Capture the cell that displays the provided text and extract its (X, Y) central coordinate. 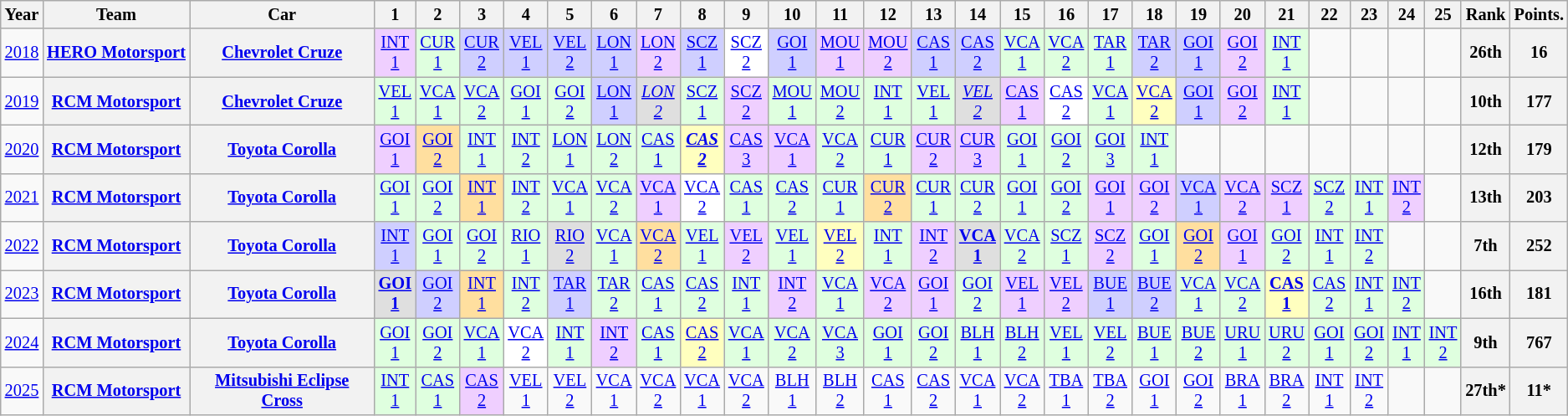
CAS3 (746, 149)
6 (614, 14)
Mitsubishi Eclipse Cross (283, 391)
27th* (1485, 391)
12th (1485, 149)
20 (1243, 14)
2021 (22, 198)
Team (116, 14)
22 (1330, 14)
181 (1539, 294)
13th (1485, 198)
Rank (1485, 14)
VCA3 (840, 342)
9 (746, 14)
2020 (22, 149)
2025 (22, 391)
2023 (22, 294)
177 (1539, 101)
7 (657, 14)
26th (1485, 53)
252 (1539, 246)
19 (1199, 14)
HERO Motorsport (116, 53)
2024 (22, 342)
2022 (22, 246)
TBA1 (1067, 391)
10 (793, 14)
11* (1539, 391)
CUR3 (978, 149)
BRA2 (1286, 391)
TBA2 (1111, 391)
18 (1154, 14)
BRA1 (1243, 391)
Points. (1539, 14)
1 (395, 14)
24 (1407, 14)
179 (1539, 149)
10th (1485, 101)
7th (1485, 246)
16th (1485, 294)
12 (888, 14)
15 (1022, 14)
203 (1539, 198)
GOI3 (1111, 149)
4 (525, 14)
3 (482, 14)
21 (1286, 14)
Year (22, 14)
2 (438, 14)
5 (570, 14)
2018 (22, 53)
URU1 (1243, 342)
RIO1 (525, 246)
Car (283, 14)
8 (702, 14)
URU2 (1286, 342)
767 (1539, 342)
9th (1485, 342)
25 (1443, 14)
13 (933, 14)
14 (978, 14)
23 (1369, 14)
RIO2 (570, 246)
2019 (22, 101)
11 (840, 14)
17 (1111, 14)
